Detect which cell encompasses the target text, then output its (X, Y) center coordinate. 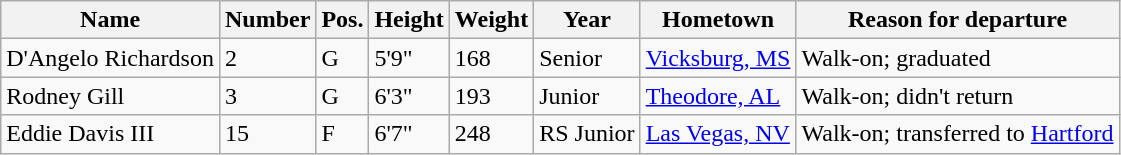
F (342, 134)
Pos. (342, 20)
3 (267, 96)
Vicksburg, MS (718, 58)
Junior (587, 96)
15 (267, 134)
Theodore, AL (718, 96)
Weight (491, 20)
Year (587, 20)
5'9" (409, 58)
Height (409, 20)
Walk-on; transferred to Hartford (958, 134)
168 (491, 58)
2 (267, 58)
Rodney Gill (110, 96)
6'7" (409, 134)
Reason for departure (958, 20)
D'Angelo Richardson (110, 58)
Eddie Davis III (110, 134)
193 (491, 96)
RS Junior (587, 134)
Walk-on; graduated (958, 58)
Hometown (718, 20)
6'3" (409, 96)
Name (110, 20)
Walk-on; didn't return (958, 96)
Senior (587, 58)
Number (267, 20)
Las Vegas, NV (718, 134)
248 (491, 134)
